Return the [x, y] coordinate for the center point of the cell that contains the specified text.  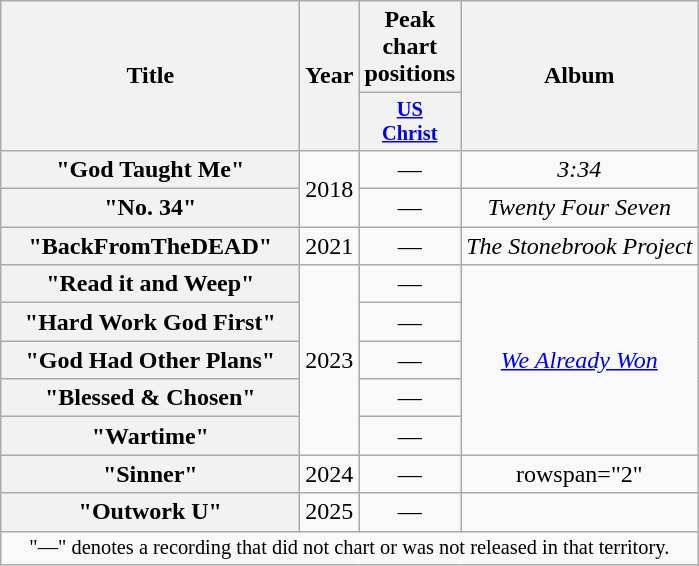
"No. 34" [150, 208]
Year [330, 76]
"Wartime" [150, 436]
"Blessed & Chosen" [150, 398]
Album [580, 76]
The Stonebrook Project [580, 246]
Twenty Four Seven [580, 208]
3:34 [580, 169]
USChrist [410, 122]
2024 [330, 474]
Peak chart positions [410, 47]
2023 [330, 360]
2025 [330, 512]
"BackFromTheDEAD" [150, 246]
"God Had Other Plans" [150, 360]
We Already Won [580, 360]
"—" denotes a recording that did not chart or was not released in that territory. [350, 548]
"Sinner" [150, 474]
Title [150, 76]
"Read it and Weep" [150, 284]
2021 [330, 246]
rowspan="2" [580, 474]
2018 [330, 188]
"Hard Work God First" [150, 322]
"Outwork U" [150, 512]
"God Taught Me" [150, 169]
